Determine the [x, y] coordinate at the center of the cell enclosing the given text.  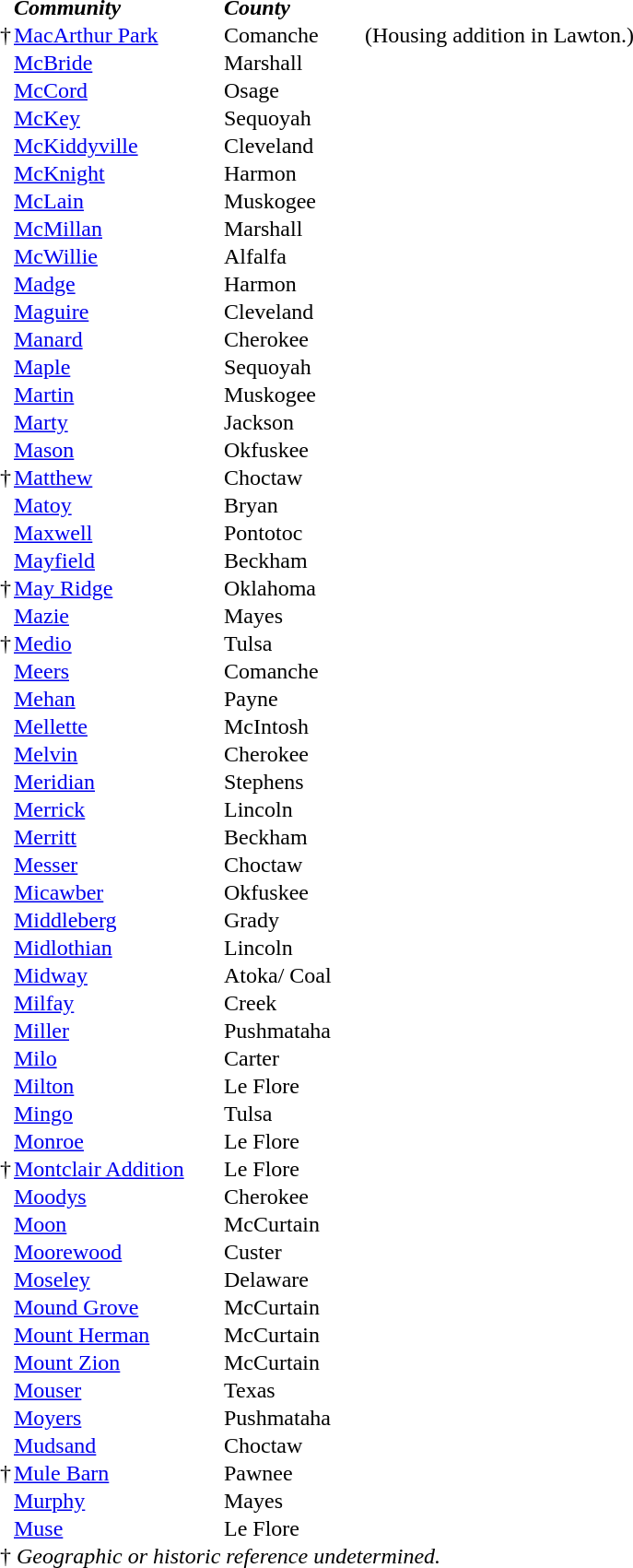
Maxwell [118, 533]
Mazie [118, 616]
Payne [293, 699]
Mehan [118, 699]
Montclair Addition [118, 1169]
Matthew [118, 477]
Milo [118, 1058]
Mellette [118, 726]
Murphy [118, 1501]
Jackson [293, 422]
Milfay [118, 1003]
Medio [118, 643]
Madge [118, 284]
Moyers [118, 1418]
Mount Herman [118, 1335]
Moorewood [118, 1252]
Messer [118, 865]
McCord [118, 90]
Merritt [118, 837]
McKnight [118, 173]
Mouser [118, 1390]
Bryan [293, 505]
Maple [118, 367]
Oklahoma [293, 588]
Muse [118, 1528]
McIntosh [293, 726]
Mudsand [118, 1445]
Pawnee [293, 1473]
Miller [118, 1031]
Middleberg [118, 920]
Manard [118, 339]
Carter [293, 1058]
Meers [118, 671]
Merrick [118, 809]
McKiddyville [118, 146]
Meridian [118, 782]
Osage [293, 90]
Stephens [293, 782]
Midway [118, 975]
Mound Grove [118, 1307]
Mule Barn [118, 1473]
Custer [293, 1252]
McMillan [118, 229]
Melvin [118, 754]
Matoy [118, 505]
Mingo [118, 1114]
Delaware [293, 1279]
Grady [293, 920]
Marty [118, 422]
Martin [118, 395]
Maguire [118, 312]
McKey [118, 118]
Creek [293, 1003]
Atoka/ Coal [293, 975]
Micawber [118, 892]
May Ridge [118, 588]
McBride [118, 63]
Alfalfa [293, 256]
Mason [118, 450]
McLain [118, 201]
Mayfield [118, 560]
Texas [293, 1390]
McWillie [118, 256]
Moodys [118, 1197]
Moon [118, 1224]
Moseley [118, 1279]
Mount Zion [118, 1362]
MacArthur Park [118, 35]
Milton [118, 1086]
Midlothian [118, 948]
Monroe [118, 1141]
Pontotoc [293, 533]
